Extract the (X, Y) coordinate from the center of the cell holding the provided text.  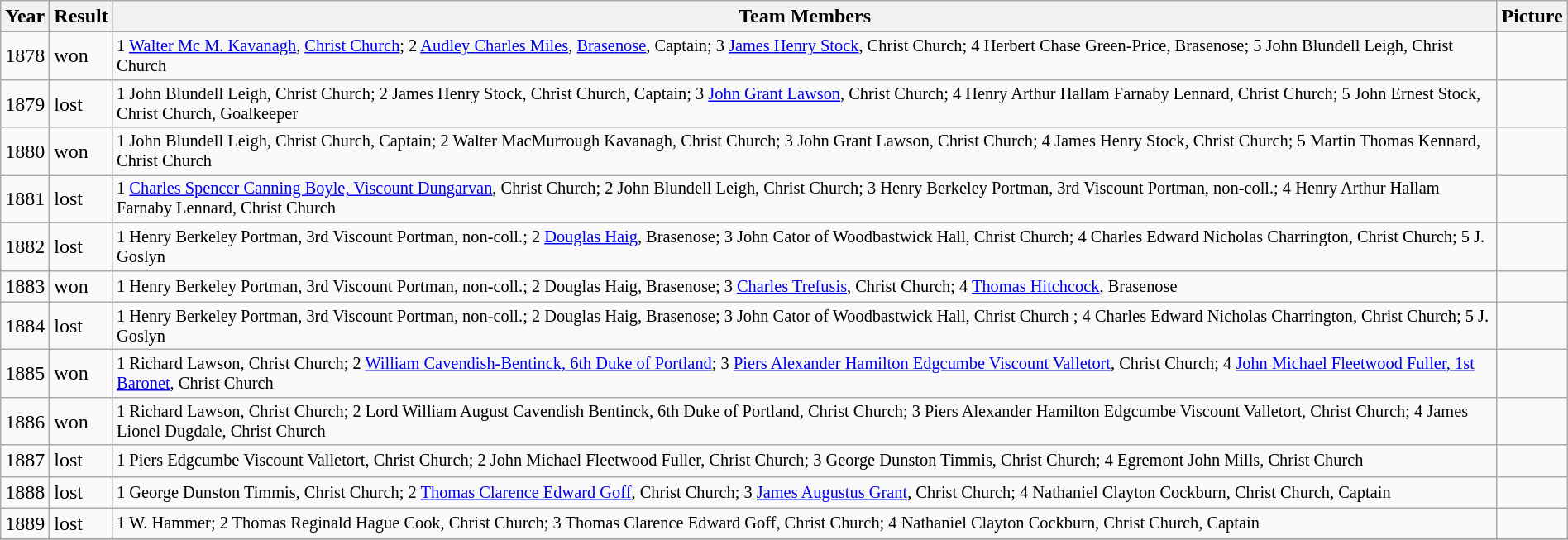
1879 (25, 103)
1884 (25, 326)
1889 (25, 523)
1887 (25, 461)
Result (81, 17)
Team Members (805, 17)
Year (25, 17)
Picture (1532, 17)
1886 (25, 421)
1885 (25, 374)
1881 (25, 199)
1882 (25, 246)
1880 (25, 151)
1883 (25, 286)
1888 (25, 492)
1878 (25, 56)
